Return the (X, Y) coordinate for the center point of the cell that contains the specified text.  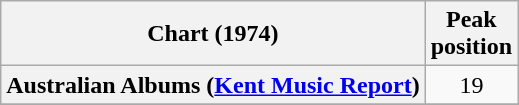
Peakposition (471, 34)
Chart (1974) (213, 34)
19 (471, 85)
Australian Albums (Kent Music Report) (213, 85)
